Provide the [X, Y] coordinate of the cell's center where the given text is located.  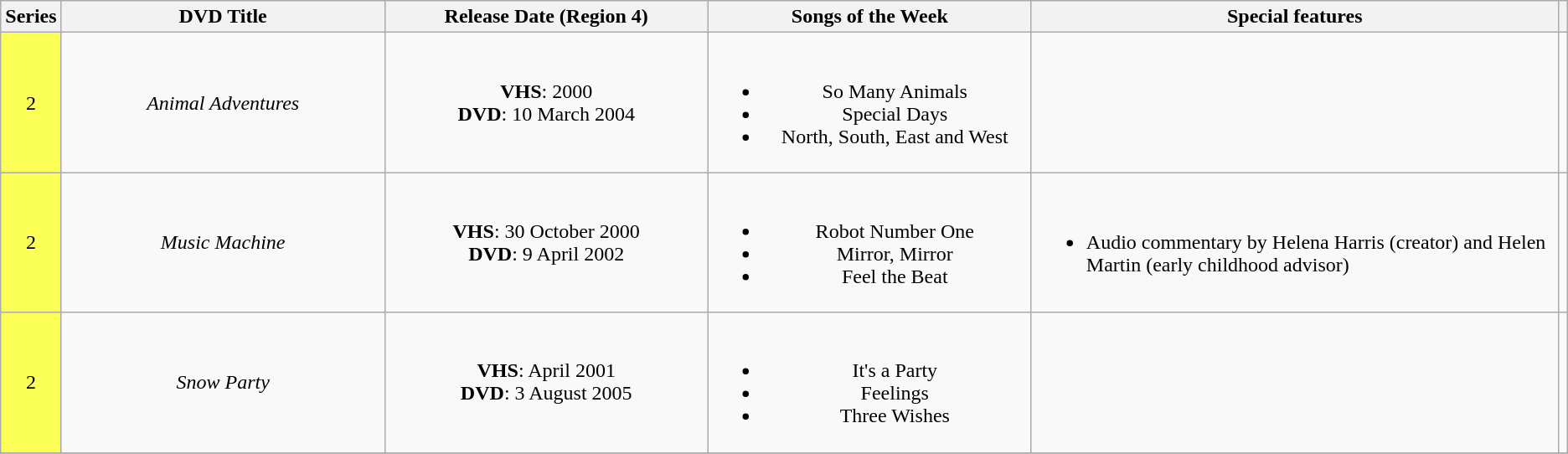
DVD Title [223, 17]
Animal Adventures [223, 102]
Robot Number OneMirror, MirrorFeel the Beat [869, 243]
So Many AnimalsSpecial DaysNorth, South, East and West [869, 102]
It's a PartyFeelingsThree Wishes [869, 382]
Songs of the Week [869, 17]
Audio commentary by Helena Harris (creator) and Helen Martin (early childhood advisor) [1295, 243]
Snow Party [223, 382]
VHS: April 2001 DVD: 3 August 2005 [546, 382]
VHS: 30 October 2000 DVD: 9 April 2002 [546, 243]
Special features [1295, 17]
Release Date (Region 4) [546, 17]
Series [31, 17]
Music Machine [223, 243]
VHS: 2000DVD: 10 March 2004 [546, 102]
